Find where the given text appears and provide that cell's center as [x, y] coordinate. 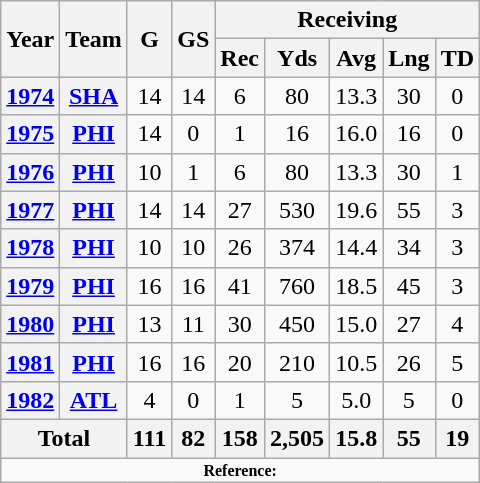
G [149, 39]
Year [30, 39]
158 [240, 438]
5.0 [356, 400]
15.0 [356, 324]
530 [298, 210]
11 [194, 324]
20 [240, 362]
13 [149, 324]
760 [298, 286]
210 [298, 362]
Team [94, 39]
16.0 [356, 134]
41 [240, 286]
111 [149, 438]
1979 [30, 286]
Receiving [348, 20]
1976 [30, 172]
374 [298, 248]
19 [457, 438]
82 [194, 438]
18.5 [356, 286]
1980 [30, 324]
1982 [30, 400]
1977 [30, 210]
1974 [30, 96]
Avg [356, 58]
Yds [298, 58]
10.5 [356, 362]
1981 [30, 362]
15.8 [356, 438]
450 [298, 324]
ATL [94, 400]
GS [194, 39]
19.6 [356, 210]
Rec [240, 58]
2,505 [298, 438]
34 [409, 248]
SHA [94, 96]
1975 [30, 134]
Total [64, 438]
Reference: [240, 470]
Lng [409, 58]
14.4 [356, 248]
1978 [30, 248]
TD [457, 58]
45 [409, 286]
